Find where the given text appears and provide that cell's center as (x, y) coordinate. 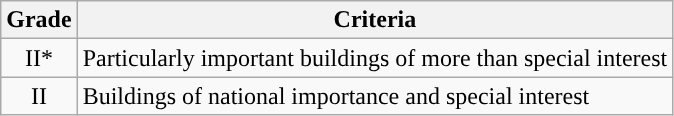
Grade (39, 20)
Particularly important buildings of more than special interest (375, 58)
II (39, 96)
Buildings of national importance and special interest (375, 96)
Criteria (375, 20)
II* (39, 58)
